Identify which cell holds the provided text, then report its [X, Y] central coordinate. 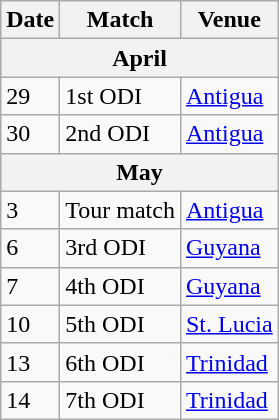
St. Lucia [229, 324]
2nd ODI [120, 134]
May [140, 172]
6 [30, 248]
10 [30, 324]
7 [30, 286]
Match [120, 20]
30 [30, 134]
3 [30, 210]
29 [30, 96]
7th ODI [120, 400]
Date [30, 20]
Venue [229, 20]
13 [30, 362]
4th ODI [120, 286]
Tour match [120, 210]
6th ODI [120, 362]
1st ODI [120, 96]
5th ODI [120, 324]
14 [30, 400]
3rd ODI [120, 248]
April [140, 58]
